Scan for the cell matching the given text and deliver its [x, y] coordinate at center. 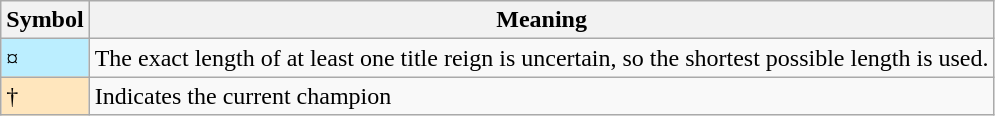
¤ [45, 58]
Symbol [45, 20]
The exact length of at least one title reign is uncertain, so the shortest possible length is used. [542, 58]
† [45, 96]
Indicates the current champion [542, 96]
Meaning [542, 20]
